Pinpoint the cell where the given text exists, returning its [X, Y] midpoint coordinate. 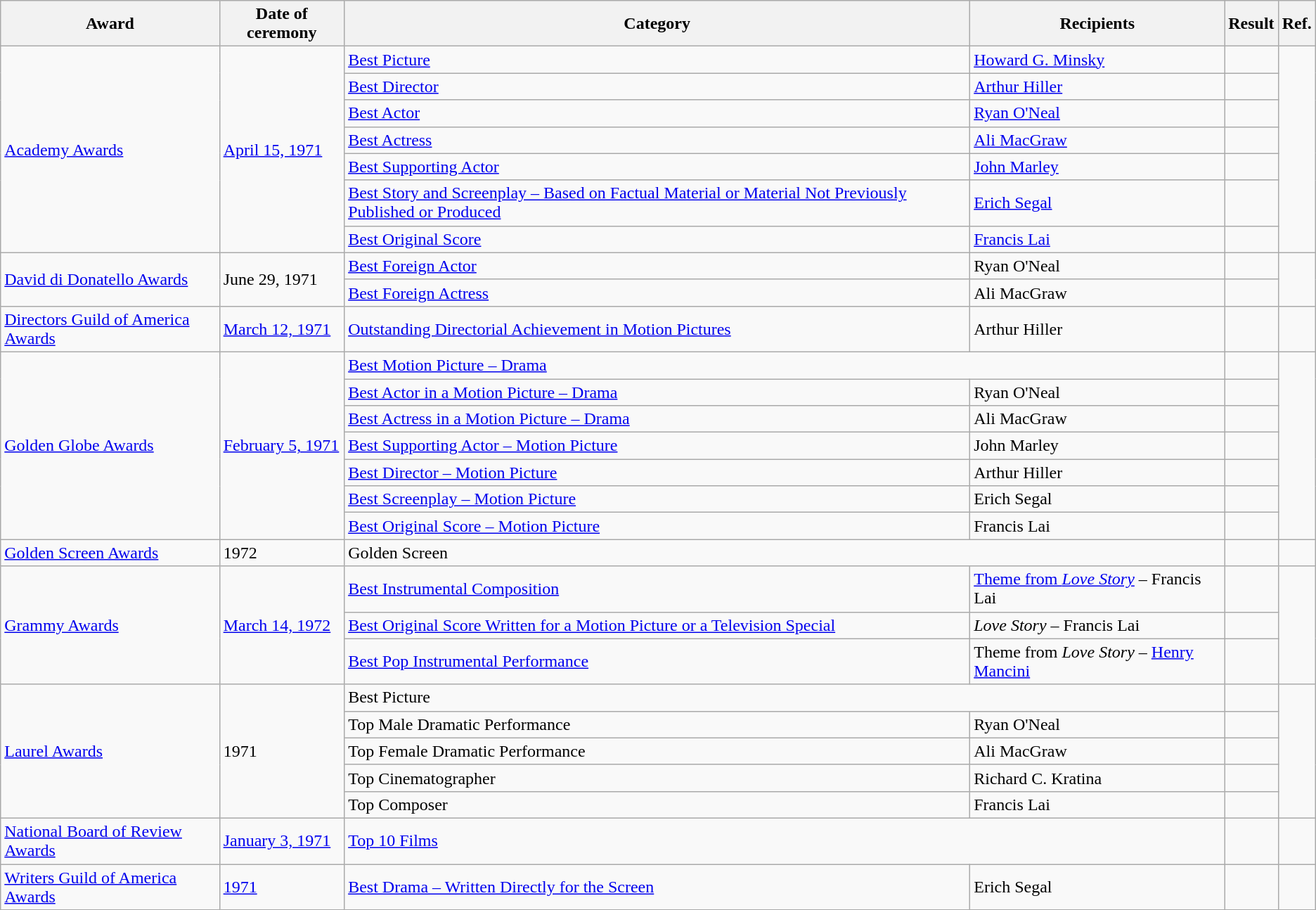
Best Story and Screenplay – Based on Factual Material or Material Not Previously Published or Produced [657, 203]
Best Original Score – Motion Picture [657, 526]
Recipients [1097, 24]
Best Pop Instrumental Performance [657, 661]
Golden Globe Awards [110, 445]
Best Actor in a Motion Picture – Drama [657, 392]
June 29, 1971 [281, 279]
Golden Screen Awards [110, 553]
Best Supporting Actor [657, 167]
February 5, 1971 [281, 445]
Best Drama – Written Directly for the Screen [657, 886]
Top Composer [657, 805]
Best Actress [657, 140]
Best Director – Motion Picture [657, 473]
Best Actor [657, 113]
Result [1251, 24]
Best Screenplay – Motion Picture [657, 499]
Best Original Score Written for a Motion Picture or a Television Special [657, 625]
Best Director [657, 86]
Best Actress in a Motion Picture – Drama [657, 419]
Golden Screen [785, 553]
March 12, 1971 [281, 329]
Laurel Awards [110, 751]
Grammy Awards [110, 625]
Theme from Love Story – Henry Mancini [1097, 661]
Outstanding Directorial Achievement in Motion Pictures [657, 329]
Top Male Dramatic Performance [657, 724]
Theme from Love Story – Francis Lai [1097, 589]
Howard G. Minsky [1097, 60]
Best Original Score [657, 239]
David di Donatello Awards [110, 279]
Top Cinematographer [657, 778]
Directors Guild of America Awards [110, 329]
Best Supporting Actor – Motion Picture [657, 446]
January 3, 1971 [281, 841]
Best Instrumental Composition [657, 589]
Date of ceremony [281, 24]
National Board of Review Awards [110, 841]
Top Female Dramatic Performance [657, 751]
Writers Guild of America Awards [110, 886]
Best Foreign Actor [657, 266]
Academy Awards [110, 149]
Best Foreign Actress [657, 293]
1972 [281, 553]
Best Motion Picture – Drama [785, 365]
Top 10 Films [785, 841]
April 15, 1971 [281, 149]
Category [657, 24]
Award [110, 24]
Ref. [1296, 24]
March 14, 1972 [281, 625]
Richard C. Kratina [1097, 778]
Love Story – Francis Lai [1097, 625]
